From the cell containing the given text, extract its center point as [x, y] coordinate. 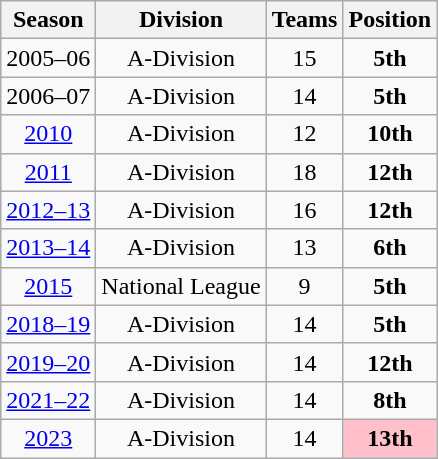
9 [304, 286]
6th [390, 248]
10th [390, 134]
8th [390, 400]
18 [304, 172]
Teams [304, 20]
15 [304, 58]
12 [304, 134]
National League [181, 286]
2011 [48, 172]
Season [48, 20]
13th [390, 438]
2015 [48, 286]
2018–19 [48, 324]
2012–13 [48, 210]
2023 [48, 438]
Position [390, 20]
16 [304, 210]
2005–06 [48, 58]
2021–22 [48, 400]
2010 [48, 134]
13 [304, 248]
2006–07 [48, 96]
2013–14 [48, 248]
Division [181, 20]
2019–20 [48, 362]
